Find where the given text appears and provide that cell's center as (x, y) coordinate. 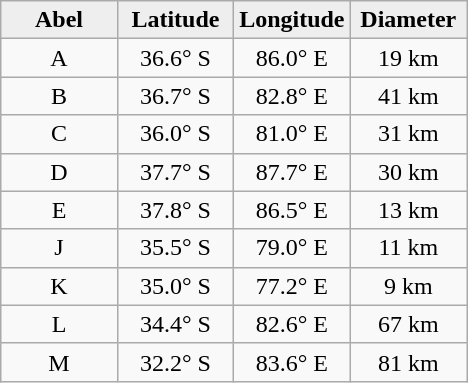
35.5° S (175, 248)
67 km (408, 324)
19 km (408, 58)
M (59, 362)
34.4° S (175, 324)
C (59, 134)
36.7° S (175, 96)
77.2° E (292, 286)
82.6° E (292, 324)
13 km (408, 210)
86.0° E (292, 58)
B (59, 96)
31 km (408, 134)
A (59, 58)
86.5° E (292, 210)
87.7° E (292, 172)
30 km (408, 172)
D (59, 172)
81.0° E (292, 134)
Latitude (175, 20)
82.8° E (292, 96)
41 km (408, 96)
36.0° S (175, 134)
35.0° S (175, 286)
32.2° S (175, 362)
E (59, 210)
9 km (408, 286)
81 km (408, 362)
L (59, 324)
37.7° S (175, 172)
37.8° S (175, 210)
Diameter (408, 20)
K (59, 286)
11 km (408, 248)
J (59, 248)
Longitude (292, 20)
Abel (59, 20)
36.6° S (175, 58)
79.0° E (292, 248)
83.6° E (292, 362)
